Scan for the cell matching the given text and deliver its (X, Y) coordinate at center. 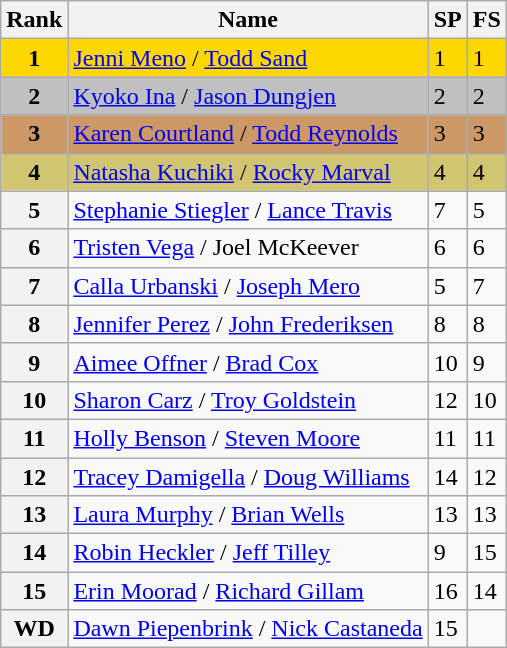
Sharon Carz / Troy Goldstein (248, 400)
SP (448, 20)
Rank (34, 20)
Stephanie Stiegler / Lance Travis (248, 210)
Robin Heckler / Jeff Tilley (248, 553)
FS (486, 20)
Dawn Piepenbrink / Nick Castaneda (248, 629)
Laura Murphy / Brian Wells (248, 515)
Name (248, 20)
Aimee Offner / Brad Cox (248, 362)
WD (34, 629)
16 (448, 591)
Jenni Meno / Todd Sand (248, 58)
Karen Courtland / Todd Reynolds (248, 134)
Jennifer Perez / John Frederiksen (248, 324)
Tracey Damigella / Doug Williams (248, 477)
Erin Moorad / Richard Gillam (248, 591)
Tristen Vega / Joel McKeever (248, 248)
Holly Benson / Steven Moore (248, 438)
Natasha Kuchiki / Rocky Marval (248, 172)
Kyoko Ina / Jason Dungjen (248, 96)
Calla Urbanski / Joseph Mero (248, 286)
